Return the [x, y] coordinate for the center point of the cell that contains the specified text.  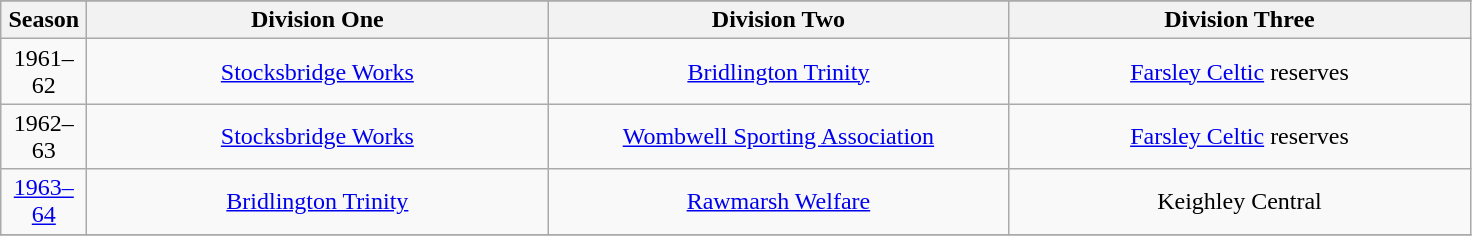
1963–64 [44, 202]
Rawmarsh Welfare [778, 202]
1961–62 [44, 72]
Season [44, 20]
Division One [318, 20]
Keighley Central [1240, 202]
Division Three [1240, 20]
Division Two [778, 20]
1962–63 [44, 136]
Wombwell Sporting Association [778, 136]
